Detect which cell encompasses the target text, then output its (X, Y) center coordinate. 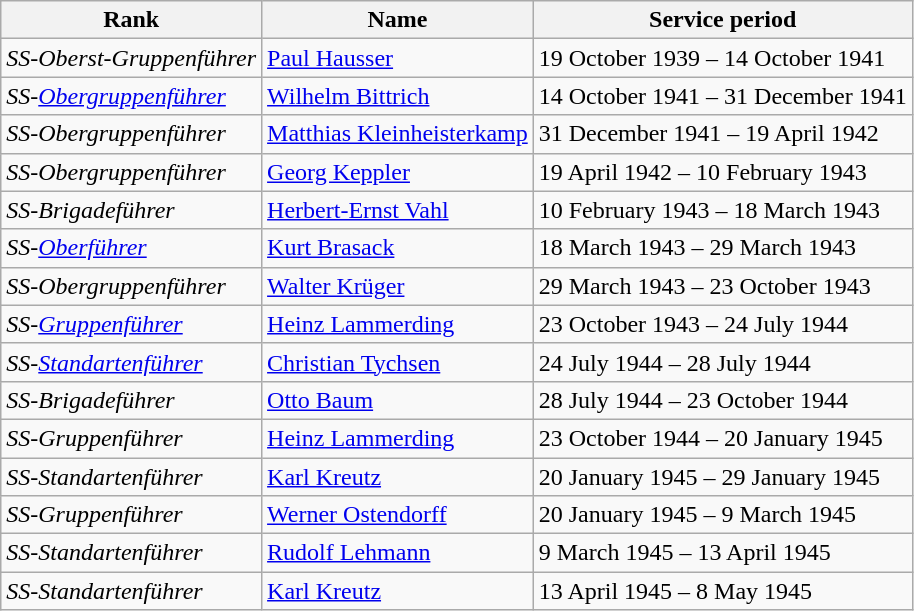
23 October 1943 – 24 July 1944 (722, 324)
Matthias Kleinheisterkamp (398, 134)
19 April 1942 – 10 February 1943 (722, 172)
Name (398, 20)
Rank (132, 20)
18 March 1943 – 29 March 1943 (722, 248)
Werner Ostendorff (398, 515)
Herbert-Ernst Vahl (398, 210)
Georg Keppler (398, 172)
Rudolf Lehmann (398, 553)
Service period (722, 20)
Walter Krüger (398, 286)
19 October 1939 – 14 October 1941 (722, 58)
Wilhelm Bittrich (398, 96)
29 March 1943 – 23 October 1943 (722, 286)
9 March 1945 – 13 April 1945 (722, 553)
Christian Tychsen (398, 362)
Kurt Brasack (398, 248)
31 December 1941 – 19 April 1942 (722, 134)
Paul Hausser (398, 58)
SS-Oberst-Gruppenführer (132, 58)
14 October 1941 – 31 December 1941 (722, 96)
28 July 1944 – 23 October 1944 (722, 400)
23 October 1944 – 20 January 1945 (722, 438)
10 February 1943 – 18 March 1943 (722, 210)
Otto Baum (398, 400)
20 January 1945 – 9 March 1945 (722, 515)
SS-Oberführer (132, 248)
20 January 1945 – 29 January 1945 (722, 477)
24 July 1944 – 28 July 1944 (722, 362)
13 April 1945 – 8 May 1945 (722, 591)
